Return [X, Y] of the center of cell containing provided text 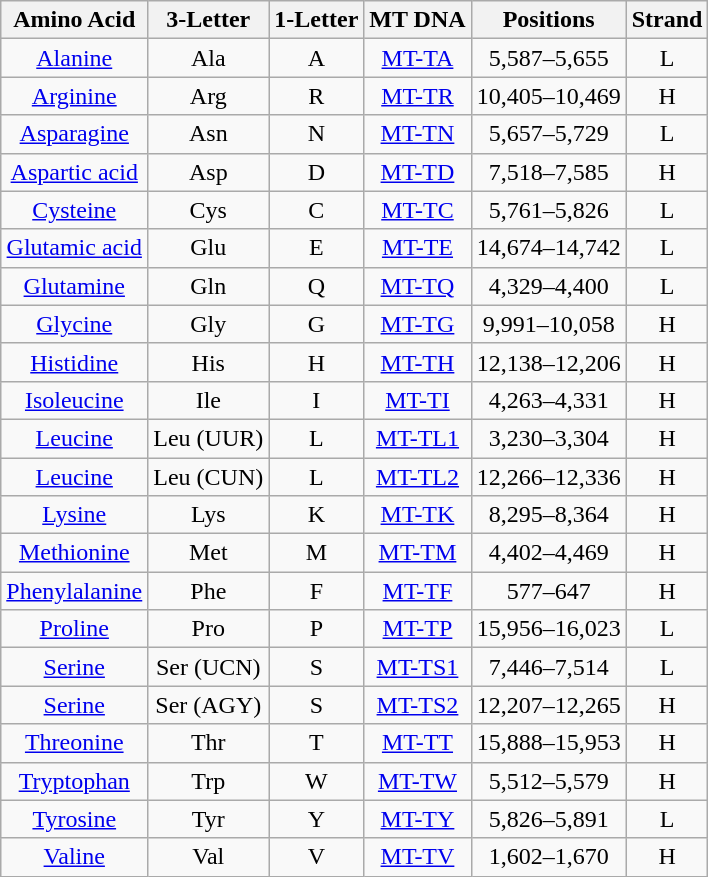
12,138–12,206 [548, 362]
MT-TL2 [418, 477]
Gln [208, 286]
4,329–4,400 [548, 286]
Val [208, 857]
MT-TC [418, 210]
5,657–5,729 [548, 134]
Arg [208, 96]
MT-TH [418, 362]
Tyrosine [74, 819]
5,512–5,579 [548, 781]
Glycine [74, 324]
Methionine [74, 553]
MT-TA [418, 58]
577–647 [548, 591]
P [316, 629]
7,518–7,585 [548, 172]
MT-TG [418, 324]
5,587–5,655 [548, 58]
E [316, 248]
MT-TP [418, 629]
Asp [208, 172]
Cys [208, 210]
Glu [208, 248]
Arginine [74, 96]
Tyr [208, 819]
Phenylalanine [74, 591]
12,266–12,336 [548, 477]
Met [208, 553]
MT-TV [418, 857]
M [316, 553]
MT-TS2 [418, 705]
A [316, 58]
Pro [208, 629]
Lysine [74, 515]
14,674–14,742 [548, 248]
Strand [667, 20]
Asparagine [74, 134]
Threonine [74, 743]
8,295–8,364 [548, 515]
Lys [208, 515]
Tryptophan [74, 781]
Positions [548, 20]
MT-TR [418, 96]
R [316, 96]
10,405–10,469 [548, 96]
MT-TK [418, 515]
MT-TL1 [418, 438]
Aspartic acid [74, 172]
9,991–10,058 [548, 324]
MT DNA [418, 20]
Ser (UCN) [208, 667]
W [316, 781]
MT-TF [418, 591]
F [316, 591]
G [316, 324]
Glutamic acid [74, 248]
5,761–5,826 [548, 210]
1,602–1,670 [548, 857]
MT-TE [418, 248]
4,263–4,331 [548, 400]
Phe [208, 591]
4,402–4,469 [548, 553]
Q [316, 286]
D [316, 172]
MT-TS1 [418, 667]
Ile [208, 400]
Cysteine [74, 210]
Gly [208, 324]
Ala [208, 58]
5,826–5,891 [548, 819]
Leu (UUR) [208, 438]
15,956–16,023 [548, 629]
1-Letter [316, 20]
T [316, 743]
Histidine [74, 362]
Amino Acid [74, 20]
Glutamine [74, 286]
MT-TY [418, 819]
C [316, 210]
Thr [208, 743]
MT-TI [418, 400]
12,207–12,265 [548, 705]
MT-TD [418, 172]
Leu (CUN) [208, 477]
MT-TQ [418, 286]
3,230–3,304 [548, 438]
I [316, 400]
Valine [74, 857]
His [208, 362]
K [316, 515]
Proline [74, 629]
MT-TN [418, 134]
MT-TM [418, 553]
V [316, 857]
Isoleucine [74, 400]
MT-TT [418, 743]
Ser (AGY) [208, 705]
Trp [208, 781]
Y [316, 819]
3-Letter [208, 20]
Alanine [74, 58]
MT-TW [418, 781]
N [316, 134]
Asn [208, 134]
7,446–7,514 [548, 667]
15,888–15,953 [548, 743]
